From the cell containing the given text, extract its center point as [x, y] coordinate. 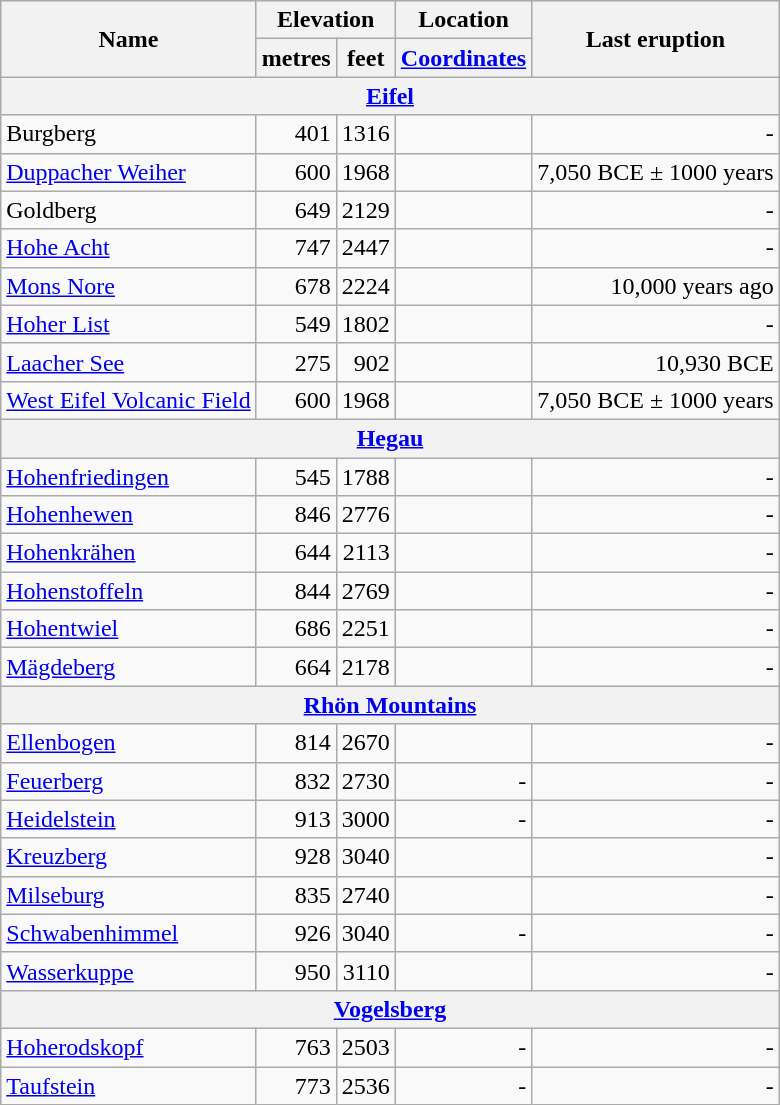
metres [296, 58]
Mons Nore [129, 286]
747 [296, 248]
401 [296, 134]
2776 [366, 515]
1802 [366, 324]
2536 [366, 1085]
814 [296, 743]
686 [296, 629]
10,930 BCE [656, 362]
275 [296, 362]
feet [366, 58]
644 [296, 553]
926 [296, 933]
2224 [366, 286]
2670 [366, 743]
Laacher See [129, 362]
Duppacher Weiher [129, 172]
Eifel [390, 96]
Hohenhewen [129, 515]
Location [463, 20]
Heidelstein [129, 819]
Rhön Mountains [390, 705]
2251 [366, 629]
3000 [366, 819]
Hohentwiel [129, 629]
Schwabenhimmel [129, 933]
Hegau [390, 438]
649 [296, 210]
Wasserkuppe [129, 971]
West Eifel Volcanic Field [129, 400]
Hohenkrähen [129, 553]
Taufstein [129, 1085]
2503 [366, 1047]
545 [296, 477]
Hoher List [129, 324]
Mägdeberg [129, 667]
Hohenfriedingen [129, 477]
2740 [366, 895]
902 [366, 362]
844 [296, 591]
Hohe Acht [129, 248]
2178 [366, 667]
835 [296, 895]
Last eruption [656, 39]
Coordinates [463, 58]
2730 [366, 781]
664 [296, 667]
2447 [366, 248]
Milseburg [129, 895]
846 [296, 515]
3110 [366, 971]
928 [296, 857]
Vogelsberg [390, 1009]
Ellenbogen [129, 743]
2129 [366, 210]
549 [296, 324]
1316 [366, 134]
763 [296, 1047]
1788 [366, 477]
678 [296, 286]
Hoherodskopf [129, 1047]
773 [296, 1085]
Goldberg [129, 210]
2113 [366, 553]
Feuerberg [129, 781]
913 [296, 819]
832 [296, 781]
10,000 years ago [656, 286]
Name [129, 39]
Hohenstoffeln [129, 591]
Elevation [326, 20]
Kreuzberg [129, 857]
2769 [366, 591]
Burgberg [129, 134]
950 [296, 971]
